Output the [X, Y] coordinate of the center of the cell containing the given text.  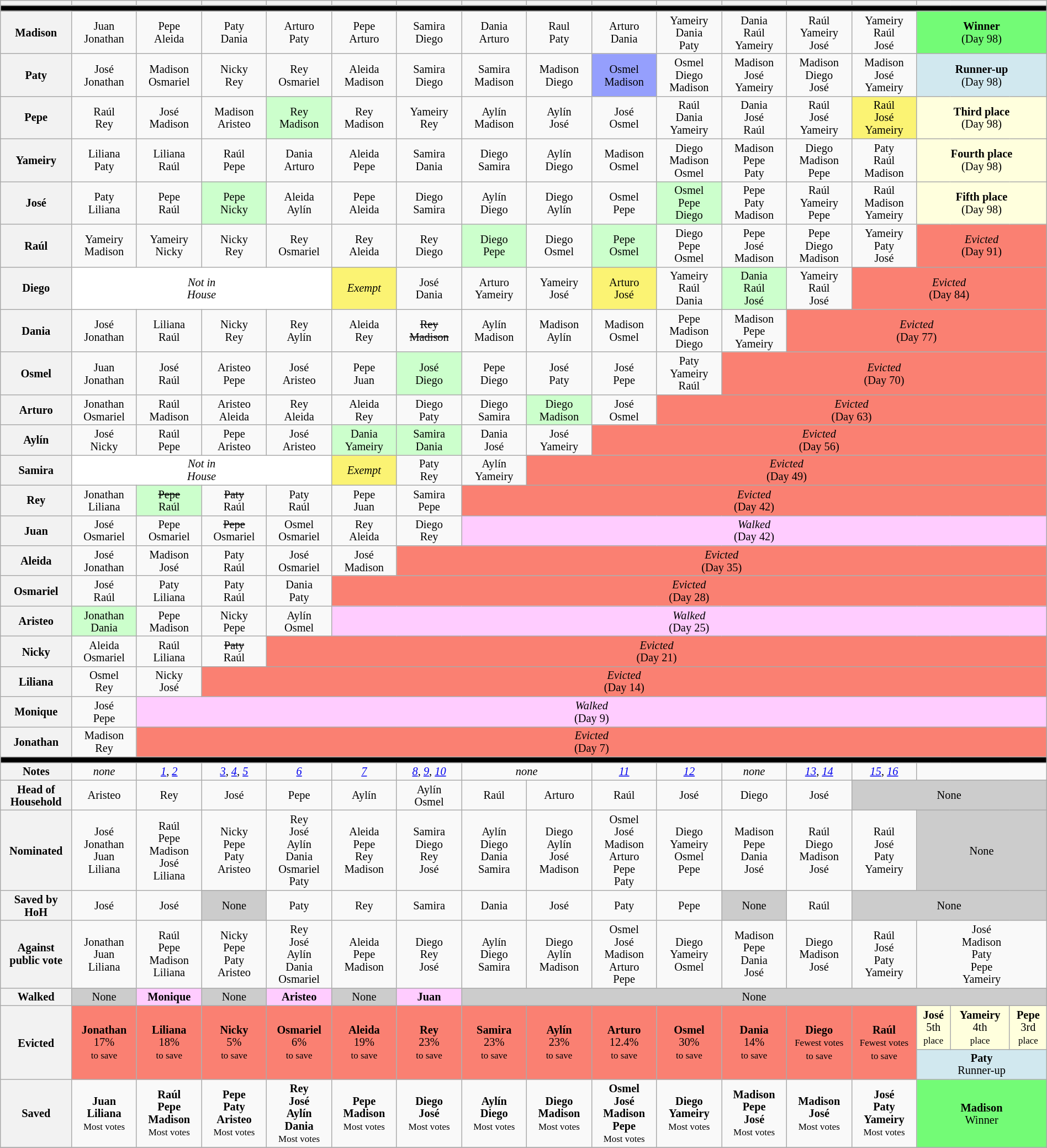
Osmel30%to save [689, 1042]
DaniaRaúlJosé [754, 288]
PepePatyAristeoMost votes [234, 1113]
ReyDiego [429, 245]
JoséYameiry [559, 440]
Againstpublic vote [36, 954]
PepeMadisonMost votes [364, 1113]
AylínDiegoSamira [494, 954]
JoséJonathanJuanLiliana [104, 850]
NickyPepe [234, 621]
6 [299, 771]
ArturoJosé [624, 288]
MadisonJoséMost votes [819, 1113]
MadisonPepePaty [754, 160]
JonathanJuanLiliana [104, 954]
Evicted(Day 21) [657, 651]
DiegoMadisonPepe [819, 160]
Nicky [36, 651]
JoséMadisonPatyPepeYameiry [982, 954]
Evicted(Day 49) [787, 470]
Head of Household [36, 796]
DiegoYameiryOsmelPepe [689, 850]
JoséNicky [104, 440]
Walked(Day 25) [689, 621]
ReyJoséAylínDaniaOsmarielPaty [299, 850]
DiegoAylínMadison [559, 954]
DiegoMadisonOsmel [689, 160]
12 [689, 771]
OsmelPepeDiego [689, 202]
DaniaYameiry [364, 440]
PatyRunner-up [982, 1064]
Evicted(Day 14) [624, 682]
MadisonDiego [559, 75]
7 [364, 771]
MadisonAristeo [234, 117]
DiegoYameiryOsmel [689, 954]
PepeArturo [364, 32]
OsmelRey [104, 682]
Jonathan [36, 741]
Fifth place(Day 98) [982, 202]
DiegoAylínJoséMadison [559, 850]
DiegoPepe [494, 245]
RaúlPepeMadisonLiliana [169, 954]
Yameiry [36, 160]
Dania14%to save [754, 1042]
PepeMadison [169, 621]
Evicted(Day 28) [689, 591]
PatyDania [234, 32]
Evicted(Day 91) [982, 245]
YameiryDaniaPaty [689, 32]
JonathanOsmariel [104, 410]
RaúlDiegoMadisonJosé [819, 850]
SamiraPepe [429, 501]
PepeAristeo [234, 440]
AylínDiegoDaniaSamira [494, 850]
Walked [36, 997]
AylínDiegoMost votes [494, 1113]
PepeJoséMadison [754, 245]
15, 16 [884, 771]
Evicted(Day 77) [917, 330]
AleidaPepe [364, 160]
AleidaPepeReyMadison [364, 850]
PepeOsmel [624, 245]
SamiraMadison [494, 75]
PatyRaúlMadison [884, 160]
MadisonDiegoJosé [819, 75]
RaúlPepeMadisonMost votes [169, 1113]
DiegoFewest votesto save [819, 1042]
RaúlLiliana [169, 651]
MadisonJosé [169, 560]
JonathanLiliana [104, 501]
Third place(Day 98) [982, 117]
MadisonPepeJoséMost votes [754, 1113]
DiegoOsmel [559, 245]
MadisonRey [104, 741]
RaúlYameiryPepe [819, 202]
Nominated [36, 850]
ReyAylín [299, 330]
MadisonWinner [982, 1113]
OsmelDiegoMadison [689, 75]
AristeoAleida [234, 410]
Madison [36, 32]
DiegoRey [429, 530]
OsmelJoséMadisonArturoPepePaty [624, 850]
YameiryRey [429, 117]
PatyRey [429, 470]
PepeNicky [234, 202]
Yameiry4thplace [980, 1028]
Winner(Day 98) [982, 32]
YameiryPatyJosé [884, 245]
DiegoJoséMost votes [429, 1113]
DiegoYameiryMost votes [689, 1113]
JoséDania [429, 288]
Evicted(Day 42) [754, 501]
RaúlMadisonYameiry [884, 202]
AleidaOsmariel [104, 651]
MadisonAylín [559, 330]
LilianaPaty [104, 160]
José5thplace [933, 1028]
PepeDiego [494, 373]
DiegoMadisonMost votes [559, 1113]
Jonathan17%to save [104, 1042]
Osmariel6%to save [299, 1042]
Runner-up(Day 98) [982, 75]
Saved [36, 1113]
DaniaRaúlYameiry [754, 32]
Evicted(Day 84) [949, 288]
JoséPaty [559, 373]
AleidaMadison [364, 75]
RaúlPepeMadisonJoséLiliana [169, 850]
YameiryMadison [104, 245]
Evicted [36, 1042]
Saved by HoH [36, 905]
RaúlFewest votesto save [884, 1042]
Evicted(Day 7) [591, 741]
Nicky5%to save [234, 1042]
ReyJoséAylínDaniaMost votes [299, 1113]
JoséPatyYameiryMost votes [884, 1113]
YameiryJosé [559, 288]
OsmelOsmariel [299, 530]
DiegoAylín [559, 202]
MadisonPepeYameiry [754, 330]
JuanLilianaMost votes [104, 1113]
AleidaAylín [299, 202]
DiegoPaty [429, 410]
Liliana18%to save [169, 1042]
AylínYameiry [494, 470]
DiegoMadisonJosé [819, 954]
Aleida19%to save [364, 1042]
OsmelMadison [624, 75]
RaúlMadison [169, 410]
Walked(Day 9) [591, 712]
Evicted(Day 70) [885, 373]
DaniaJosé [494, 440]
3, 4, 5 [234, 771]
RaúlYameiryJosé [819, 32]
ArturoDania [624, 32]
JonathanDania [104, 621]
YameiryRaúlDania [689, 288]
DiegoMadison [559, 410]
DaniaPaty [299, 591]
Evicted(Day 35) [721, 560]
OsmelJoséMadisonPepeMost votes [624, 1113]
ArturoPaty [299, 32]
Evicted(Day 56) [819, 440]
OsmelPepe [624, 202]
RaúlRey [104, 117]
Samira23%to save [494, 1042]
PepeDiegoMadison [819, 245]
Pepe3rdplace [1028, 1028]
PepePatyMadison [754, 202]
PepeMadisonDiego [689, 330]
Notes [36, 771]
8, 9, 10 [429, 771]
Aylín23%to save [559, 1042]
Walked(Day 42) [754, 530]
DiegoReyJosé [429, 954]
RaúlDaniaYameiry [689, 117]
13, 14 [819, 771]
DiegoPepeOsmel [689, 245]
OsmelJoséMadisonArturoPepe [624, 954]
1, 2 [169, 771]
11 [624, 771]
AylínJosé [559, 117]
Fourth place(Day 98) [982, 160]
PatyYameiryRaúl [689, 373]
JoséDiego [429, 373]
SamiraDiegoReyJosé [429, 850]
Osmel [36, 373]
Liliana [36, 682]
Aleida [36, 560]
MadisonOsmariel [169, 75]
Osmariel [36, 591]
Rey23%to save [429, 1042]
DaniaJoséRaúl [754, 117]
RaulPaty [559, 32]
AristeoPepe [234, 373]
Evicted(Day 63) [852, 410]
AleidaPepeMadison [364, 954]
NickyJosé [169, 682]
YameiryNicky [169, 245]
ReyJoséAylínDaniaOsmariel [299, 954]
ArturoYameiry [494, 288]
Arturo12.4%to save [624, 1042]
